For the text-containing cell, return its midpoint in [x, y] coordinate format. 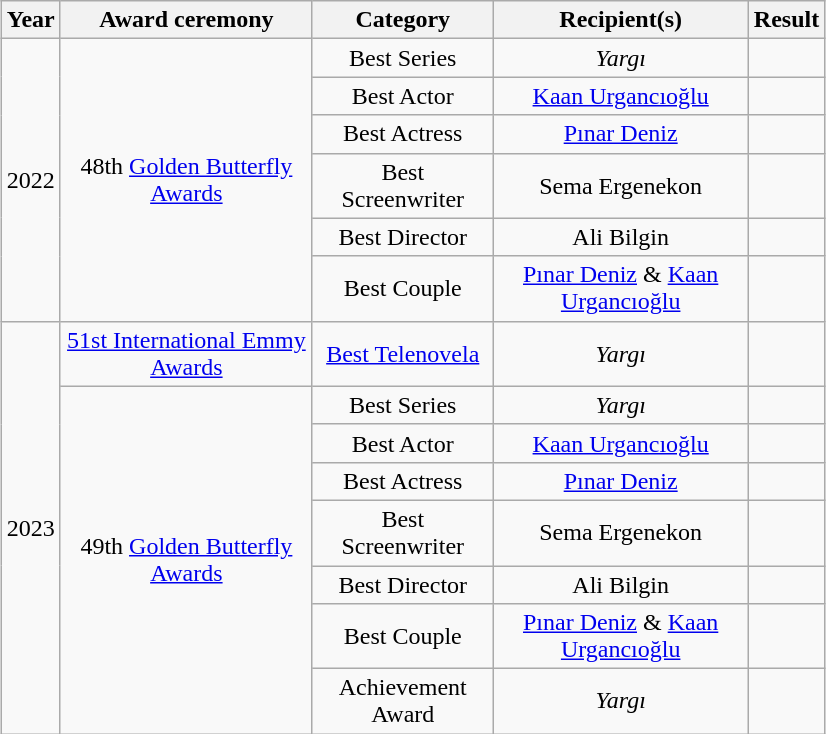
Recipient(s) [620, 20]
2023 [30, 527]
Category [402, 20]
Year [30, 20]
Best Telenovela [402, 354]
Achievement Award [402, 702]
Award ceremony [186, 20]
51st International Emmy Awards [186, 354]
2022 [30, 180]
Result [786, 20]
48th Golden Butterfly Awards [186, 180]
49th Golden Butterfly Awards [186, 560]
